Detect which cell encompasses the target text, then output its (x, y) center coordinate. 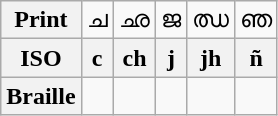
ch (134, 58)
ച (97, 20)
j (172, 58)
ജ (172, 20)
c (97, 58)
Print (41, 20)
ISO (41, 58)
ഝ (210, 20)
ഞ (256, 20)
Braille (41, 96)
ñ (256, 58)
ഛ (134, 20)
jh (210, 58)
